Search for the cell housing the specified text and yield its (X, Y) center coordinate. 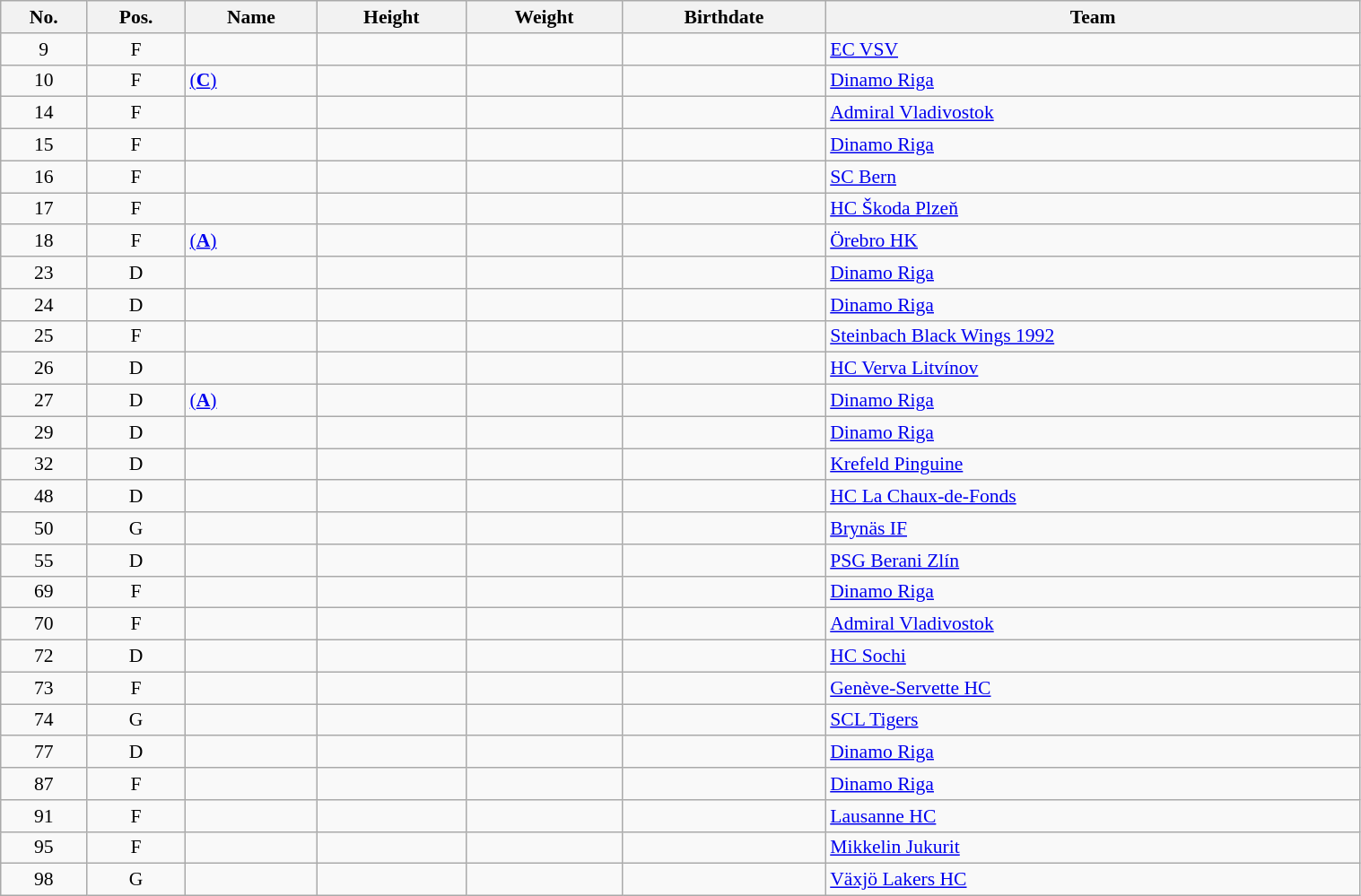
Weight (544, 17)
SCL Tigers (1093, 720)
No. (44, 17)
Brynäs IF (1093, 528)
87 (44, 784)
SC Bern (1093, 177)
14 (44, 113)
73 (44, 688)
Pos. (136, 17)
Genève-Servette HC (1093, 688)
(C) (251, 81)
Team (1093, 17)
Height (391, 17)
HC Verva Litvínov (1093, 369)
48 (44, 497)
25 (44, 336)
27 (44, 401)
91 (44, 816)
Mikkelin Jukurit (1093, 848)
9 (44, 49)
70 (44, 624)
Lausanne HC (1093, 816)
26 (44, 369)
50 (44, 528)
Name (251, 17)
32 (44, 465)
Växjö Lakers HC (1093, 880)
77 (44, 752)
72 (44, 657)
16 (44, 177)
98 (44, 880)
69 (44, 592)
15 (44, 145)
HC Škoda Plzeň (1093, 209)
HC Sochi (1093, 657)
74 (44, 720)
18 (44, 241)
29 (44, 432)
17 (44, 209)
HC La Chaux-de-Fonds (1093, 497)
10 (44, 81)
95 (44, 848)
Birthdate (725, 17)
Krefeld Pinguine (1093, 465)
23 (44, 273)
Örebro HK (1093, 241)
EC VSV (1093, 49)
Steinbach Black Wings 1992 (1093, 336)
24 (44, 305)
PSG Berani Zlín (1093, 561)
55 (44, 561)
